Return the (X, Y) coordinate for the center point of the cell that contains the specified text.  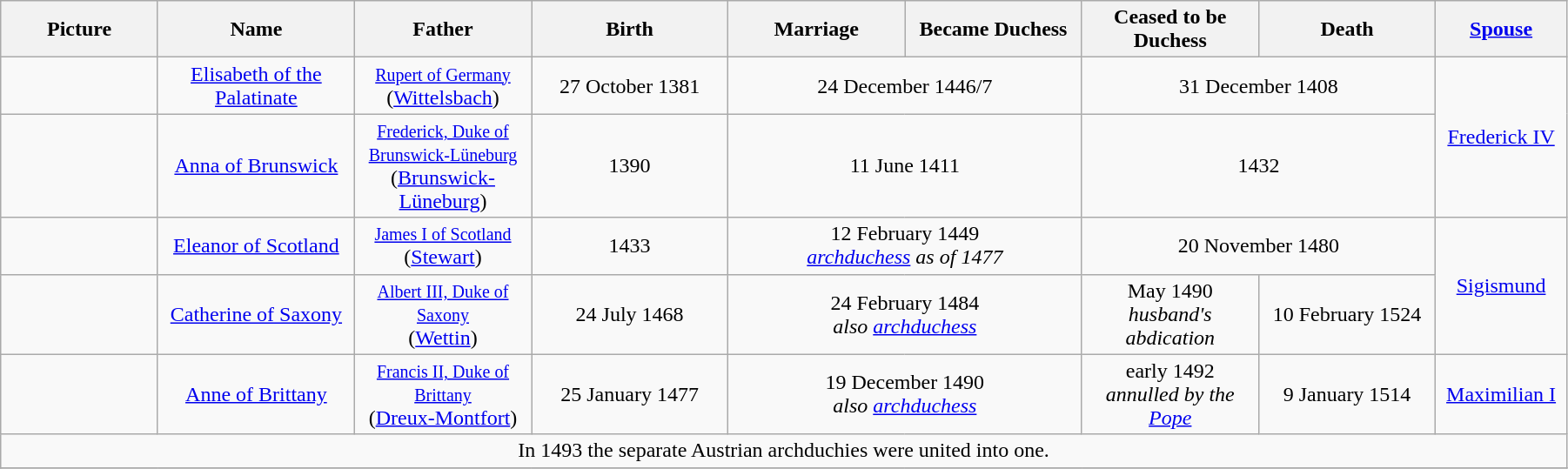
24 February 1484also archduchess (905, 314)
James I of Scotland(Stewart) (442, 245)
10 February 1524 (1347, 314)
19 December 1490also archduchess (905, 394)
Albert III, Duke of Saxony(Wettin) (442, 314)
Became Duchess (994, 30)
Birth (630, 30)
27 October 1381 (630, 85)
25 January 1477 (630, 394)
Spouse (1502, 30)
9 January 1514 (1347, 394)
Name (256, 30)
Picture (80, 30)
1433 (630, 245)
Anna of Brunswick (256, 165)
Death (1347, 30)
Francis II, Duke of Brittany(Dreux-Montfort) (442, 394)
Maximilian I (1502, 394)
Catherine of Saxony (256, 314)
1390 (630, 165)
11 June 1411 (905, 165)
Father (442, 30)
Ceased to be Duchess (1169, 30)
20 November 1480 (1258, 245)
May 1490husband's abdication (1169, 314)
Elisabeth of the Palatinate (256, 85)
In 1493 the separate Austrian archduchies were united into one. (784, 451)
early 1492annulled by the Pope (1169, 394)
Frederick, Duke of Brunswick-Lüneburg(Brunswick-Lüneburg) (442, 165)
Marriage (816, 30)
Frederick IV (1502, 137)
Sigismund (1502, 285)
Eleanor of Scotland (256, 245)
1432 (1258, 165)
31 December 1408 (1258, 85)
12 February 1449archduchess as of 1477 (905, 245)
Anne of Brittany (256, 394)
Rupert of Germany(Wittelsbach) (442, 85)
24 December 1446/7 (905, 85)
24 July 1468 (630, 314)
